Locate the cell with the specified text and output its [X, Y] center coordinate. 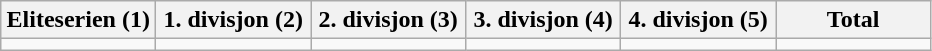
Total [854, 20]
Eliteserien (1) [78, 20]
1. divisjon (2) [234, 20]
4. divisjon (5) [698, 20]
3. divisjon (4) [544, 20]
2. divisjon (3) [388, 20]
